Find where the given text appears and provide that cell's center as [x, y] coordinate. 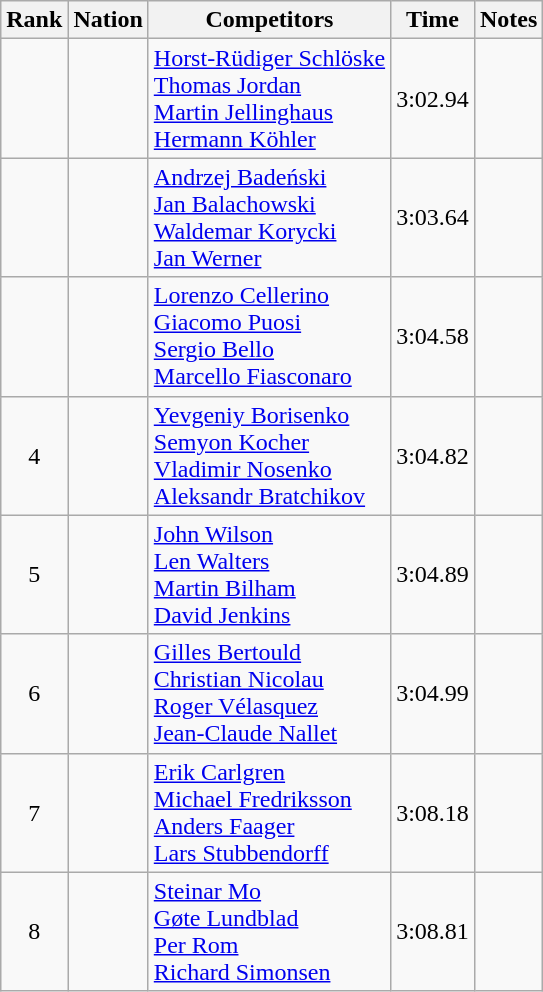
Nation [108, 20]
8 [34, 932]
Rank [34, 20]
3:03.64 [433, 218]
7 [34, 812]
John WilsonLen WaltersMartin BilhamDavid Jenkins [269, 574]
3:04.89 [433, 574]
3:04.99 [433, 694]
Erik CarlgrenMichael FredrikssonAnders FaagerLars Stubbendorff [269, 812]
4 [34, 456]
Horst-Rüdiger SchlöskeThomas JordanMartin JellinghausHermann Köhler [269, 98]
Gilles BertouldChristian NicolauRoger VélasquezJean-Claude Nallet [269, 694]
3:08.18 [433, 812]
6 [34, 694]
3:02.94 [433, 98]
3:08.81 [433, 932]
5 [34, 574]
Competitors [269, 20]
Time [433, 20]
Notes [508, 20]
3:04.58 [433, 336]
Andrzej BadeńskiJan BalachowskiWaldemar KoryckiJan Werner [269, 218]
Steinar MoGøte LundbladPer RomRichard Simonsen [269, 932]
Lorenzo CellerinoGiacomo PuosiSergio BelloMarcello Fiasconaro [269, 336]
Yevgeniy BorisenkoSemyon KocherVladimir NosenkoAleksandr Bratchikov [269, 456]
3:04.82 [433, 456]
